Return [X, Y] of the center of cell containing provided text 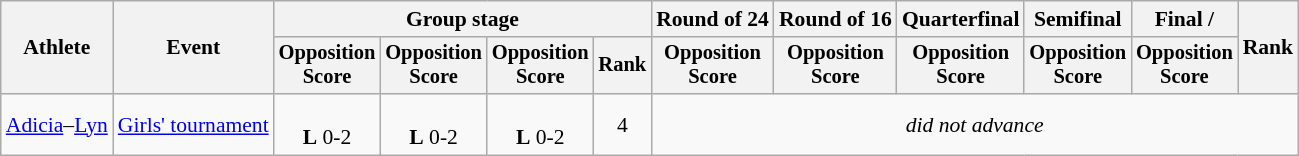
Event [194, 48]
Semifinal [1078, 19]
Quarterfinal [961, 19]
Adicia–Lyn [57, 124]
Final / [1184, 19]
Round of 24 [712, 19]
4 [622, 124]
Athlete [57, 48]
Group stage [462, 19]
did not advance [974, 124]
Round of 16 [836, 19]
Girls' tournament [194, 124]
